Determine the (X, Y) coordinate at the center of the cell enclosing the given text.  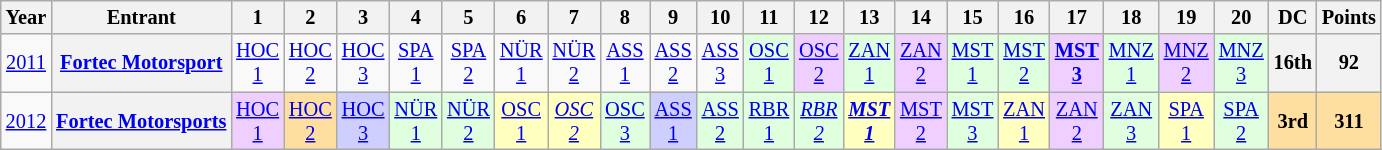
2 (310, 17)
12 (818, 17)
2011 (26, 63)
16th (1293, 63)
Fortec Motorsports (141, 121)
Year (26, 17)
9 (674, 17)
20 (1242, 17)
Fortec Motorsport (141, 63)
6 (522, 17)
11 (769, 17)
RBR2 (818, 121)
8 (624, 17)
RBR1 (769, 121)
1 (258, 17)
ZAN3 (1132, 121)
13 (869, 17)
Points (1349, 17)
4 (416, 17)
18 (1132, 17)
MNZ1 (1132, 63)
DC (1293, 17)
Entrant (141, 17)
92 (1349, 63)
15 (973, 17)
3rd (1293, 121)
OSC3 (624, 121)
16 (1024, 17)
ASS3 (720, 63)
10 (720, 17)
3 (364, 17)
MNZ3 (1242, 63)
17 (1077, 17)
19 (1186, 17)
MNZ2 (1186, 63)
14 (921, 17)
7 (574, 17)
311 (1349, 121)
5 (468, 17)
2012 (26, 121)
